From the cell containing the given text, extract its center point as [x, y] coordinate. 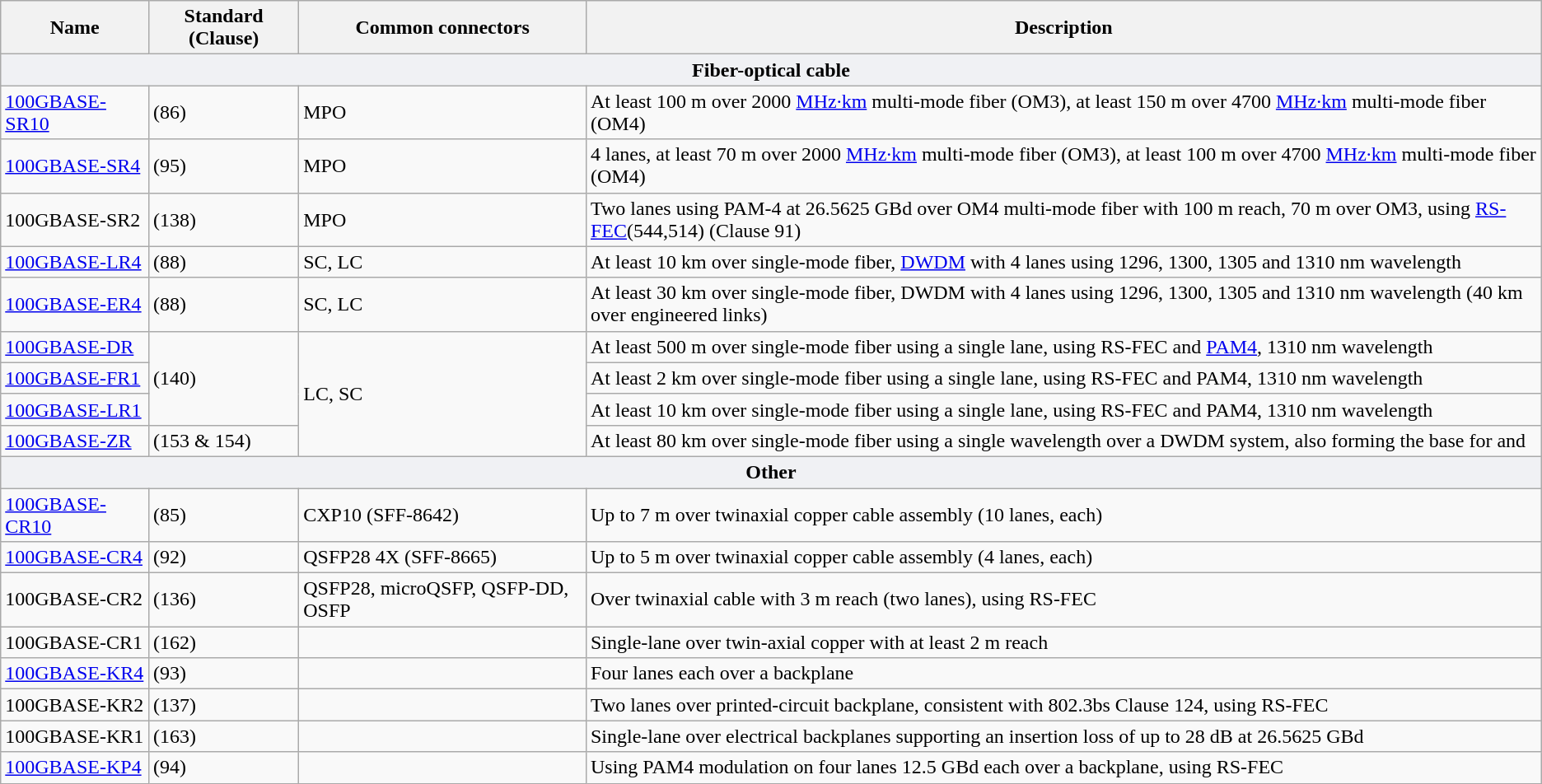
(140) [224, 378]
(153 & 154) [224, 441]
Using PAM4 modulation on four lanes 12.5 GBd each over a backplane, using RS-FEC [1063, 768]
100GBASE-LR4 [75, 262]
(138) [224, 219]
Single-lane over twin-axial copper with at least 2 m reach [1063, 642]
100GBASE-SR10 [75, 112]
100GBASE-CR2 [75, 600]
Over twinaxial cable with 3 m reach (two lanes), using RS-FEC [1063, 600]
At least 30 km over single-mode fiber, DWDM with 4 lanes using 1296, 1300, 1305 and 1310 nm wavelength (40 km over engineered links) [1063, 305]
Up to 7 m over twinaxial copper cable assembly (10 lanes, each) [1063, 514]
100GBASE-LR1 [75, 409]
LC, SC [443, 394]
(86) [224, 112]
(85) [224, 514]
Four lanes each over a backplane [1063, 674]
Common connectors [443, 28]
Other [771, 472]
100GBASE-CR10 [75, 514]
(95) [224, 166]
100GBASE-CR1 [75, 642]
100GBASE-DR [75, 347]
(94) [224, 768]
(136) [224, 600]
QSFP28, microQSFP, QSFP-DD, OSFP [443, 600]
At least 500 m over single-mode fiber using a single lane, using RS-FEC and PAM4, 1310 nm wavelength [1063, 347]
Description [1063, 28]
100GBASE-KR2 [75, 705]
(92) [224, 558]
Standard (Clause) [224, 28]
Two lanes using PAM-4 at 26.5625 GBd over OM4 multi-mode fiber with 100 m reach, 70 m over OM3, using RS-FEC(544,514) (Clause 91) [1063, 219]
(162) [224, 642]
100GBASE-ZR [75, 441]
Fiber-optical cable [771, 70]
100GBASE-KP4 [75, 768]
Up to 5 m over twinaxial copper cable assembly (4 lanes, each) [1063, 558]
(163) [224, 736]
(137) [224, 705]
100GBASE-ER4 [75, 305]
At least 100 m over 2000 MHz·km multi-mode fiber (OM3), at least 150 m over 4700 MHz·km multi-mode fiber (OM4) [1063, 112]
At least 2 km over single-mode fiber using a single lane, using RS-FEC and PAM4, 1310 nm wavelength [1063, 378]
Two lanes over printed-circuit backplane, consistent with 802.3bs Clause 124, using RS-FEC [1063, 705]
4 lanes, at least 70 m over 2000 MHz·km multi-mode fiber (OM3), at least 100 m over 4700 MHz·km multi-mode fiber (OM4) [1063, 166]
Name [75, 28]
100GBASE-FR1 [75, 378]
QSFP28 4X (SFF-8665) [443, 558]
100GBASE-KR1 [75, 736]
At least 10 km over single-mode fiber using a single lane, using RS-FEC and PAM4, 1310 nm wavelength [1063, 409]
100GBASE-KR4 [75, 674]
(93) [224, 674]
At least 80 km over single-mode fiber using a single wavelength over a DWDM system, also forming the base for and [1063, 441]
At least 10 km over single-mode fiber, DWDM with 4 lanes using 1296, 1300, 1305 and 1310 nm wavelength [1063, 262]
100GBASE-CR4 [75, 558]
CXP10 (SFF-8642) [443, 514]
Single-lane over electrical backplanes supporting an insertion loss of up to 28 dB at 26.5625 GBd [1063, 736]
100GBASE-SR4 [75, 166]
100GBASE-SR2 [75, 219]
